Locate the cell with the specified text and output its [X, Y] center coordinate. 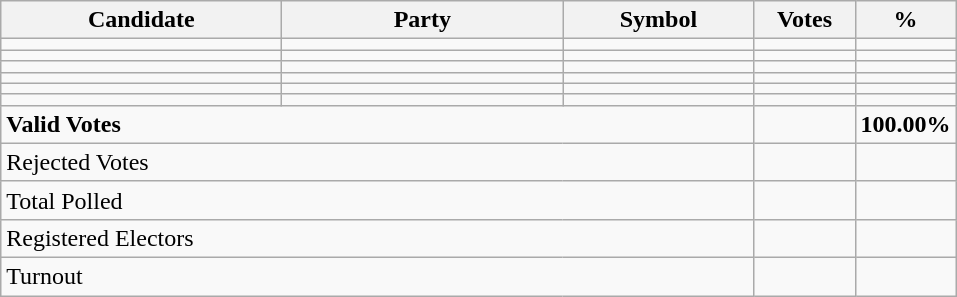
Registered Electors [378, 238]
Party [422, 20]
Symbol [658, 20]
Rejected Votes [378, 162]
100.00% [906, 124]
Turnout [378, 276]
Total Polled [378, 200]
Votes [804, 20]
% [906, 20]
Candidate [142, 20]
Valid Votes [378, 124]
